Detect which cell encompasses the target text, then output its [x, y] center coordinate. 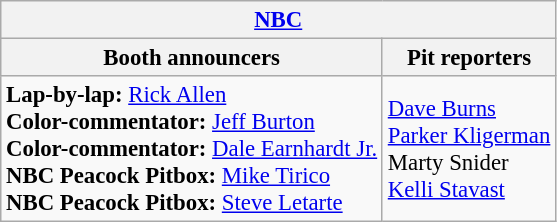
NBC [278, 20]
Dave BurnsParker KligermanMarty SniderKelli Stavast [468, 149]
Pit reporters [468, 58]
Booth announcers [192, 58]
